Scan for the cell matching the given text and deliver its (X, Y) coordinate at center. 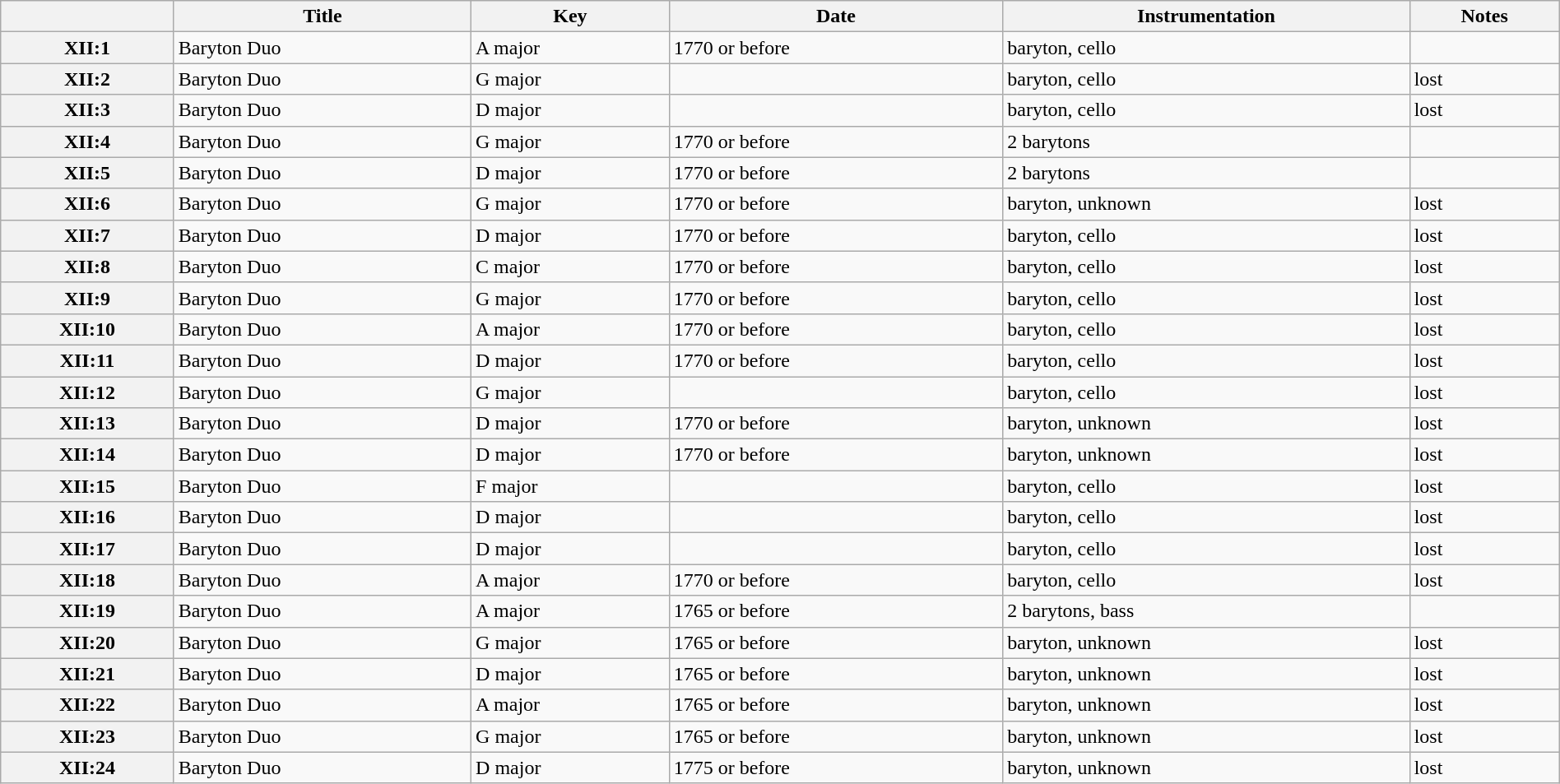
XII:22 (87, 705)
XII:20 (87, 643)
XII:3 (87, 110)
XII:17 (87, 549)
XII:14 (87, 455)
XII:16 (87, 517)
C major (571, 267)
XII:24 (87, 768)
F major (571, 486)
XII:23 (87, 736)
1775 or before (836, 768)
XII:4 (87, 141)
XII:12 (87, 392)
XII:2 (87, 79)
XII:21 (87, 674)
XII:8 (87, 267)
XII:1 (87, 48)
Title (323, 16)
Date (836, 16)
XII:15 (87, 486)
XII:7 (87, 235)
XII:5 (87, 173)
XII:19 (87, 611)
Instrumentation (1206, 16)
Key (571, 16)
Notes (1484, 16)
XII:11 (87, 360)
XII:13 (87, 424)
XII:18 (87, 580)
XII:9 (87, 298)
XII:10 (87, 329)
XII:6 (87, 204)
2 barytons, bass (1206, 611)
